Locate the cell with the specified text and output its (x, y) center coordinate. 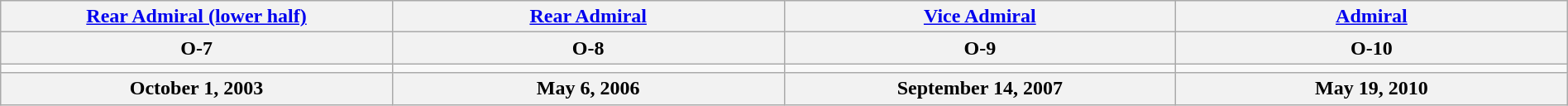
May 6, 2006 (588, 89)
O-9 (980, 48)
October 1, 2003 (197, 89)
O-7 (197, 48)
O-8 (588, 48)
Rear Admiral (588, 17)
September 14, 2007 (980, 89)
Rear Admiral (lower half) (197, 17)
Vice Admiral (980, 17)
May 19, 2010 (1372, 89)
O-10 (1372, 48)
Admiral (1372, 17)
